Locate the cell with the specified text and output its [x, y] center coordinate. 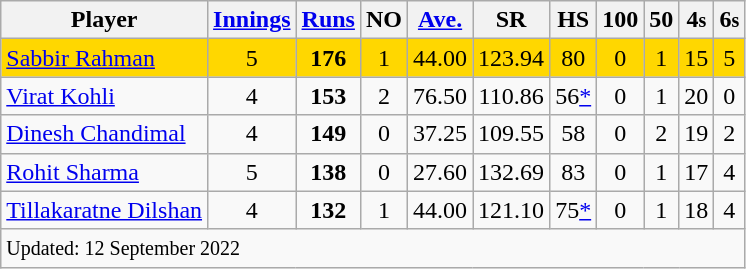
6s [730, 20]
149 [328, 134]
80 [574, 58]
4s [696, 20]
37.25 [440, 134]
109.55 [512, 134]
NO [384, 20]
123.94 [512, 58]
132.69 [512, 172]
HS [574, 20]
19 [696, 134]
Ave. [440, 20]
153 [328, 96]
50 [662, 20]
15 [696, 58]
56* [574, 96]
27.60 [440, 172]
Rohit Sharma [104, 172]
Tillakaratne Dilshan [104, 210]
Runs [328, 20]
138 [328, 172]
110.86 [512, 96]
Player [104, 20]
58 [574, 134]
100 [620, 20]
121.10 [512, 210]
Dinesh Chandimal [104, 134]
17 [696, 172]
83 [574, 172]
75* [574, 210]
18 [696, 210]
Virat Kohli [104, 96]
176 [328, 58]
Updated: 12 September 2022 [373, 248]
Sabbir Rahman [104, 58]
Innings [252, 20]
SR [512, 20]
20 [696, 96]
132 [328, 210]
76.50 [440, 96]
